For the text-containing cell, return its midpoint in (X, Y) coordinate format. 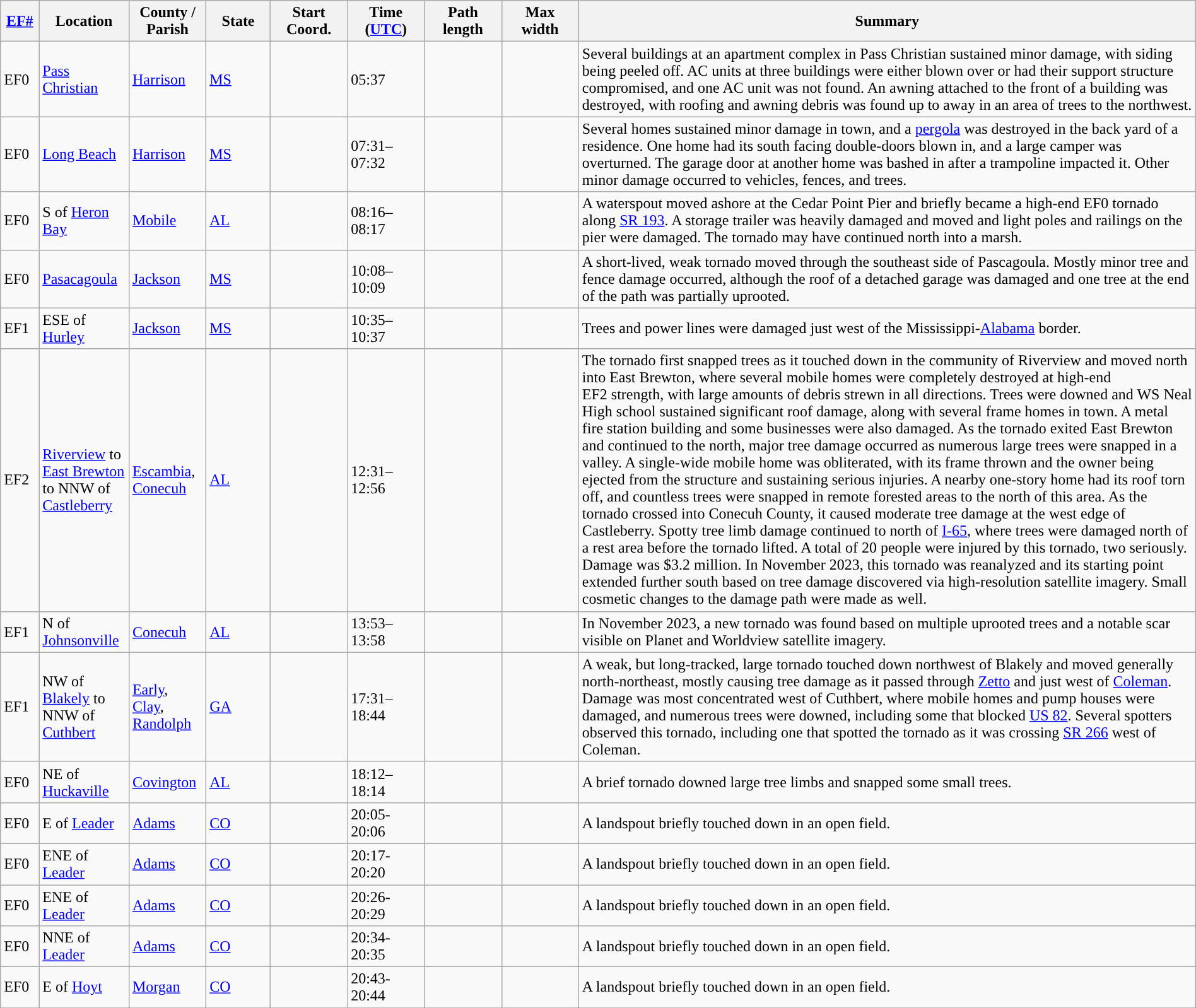
Pass Christian (85, 79)
Location (85, 21)
Early, Clay, Randolph (167, 706)
20:43-20:44 (386, 988)
In November 2023, a new tornado was found based on multiple uprooted trees and a notable scar visible on Planet and Worldview satellite imagery. (887, 632)
18:12–18:14 (386, 782)
GA (238, 706)
12:31–12:56 (386, 480)
State (238, 21)
20:17-20:20 (386, 864)
Trees and power lines were damaged just west of the Mississippi-Alabama border. (887, 328)
10:08–10:09 (386, 279)
17:31–18:44 (386, 706)
Conecuh (167, 632)
Mobile (167, 221)
Riverview to East Brewton to NNW of Castleberry (85, 480)
NNE of Leader (85, 946)
Escambia, Conecuh (167, 480)
NE of Huckaville (85, 782)
Long Beach (85, 154)
20:05-20:06 (386, 823)
20:26-20:29 (386, 905)
Start Coord. (308, 21)
EF# (20, 21)
N of Johnsonville (85, 632)
Path length (463, 21)
NW of Blakely to NNW of Cuthbert (85, 706)
Max width (540, 21)
Covington (167, 782)
A brief tornado downed large tree limbs and snapped some small trees. (887, 782)
S of Heron Bay (85, 221)
EF2 (20, 480)
05:37 (386, 79)
07:31–07:32 (386, 154)
Morgan (167, 988)
13:53–13:58 (386, 632)
E of Leader (85, 823)
08:16–08:17 (386, 221)
Pasacagoula (85, 279)
20:34-20:35 (386, 946)
County / Parish (167, 21)
ESE of Hurley (85, 328)
E of Hoyt (85, 988)
Summary (887, 21)
10:35–10:37 (386, 328)
Time (UTC) (386, 21)
